For the text-containing cell, return its midpoint in [X, Y] coordinate format. 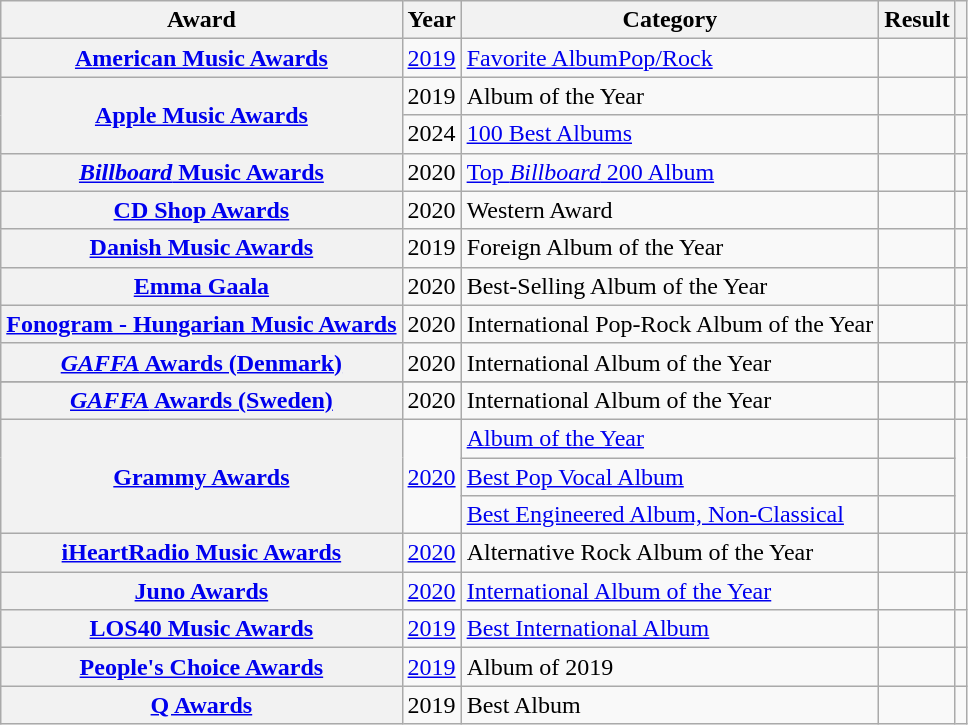
Alternative Rock Album of the Year [670, 553]
Album of 2019 [670, 667]
American Music Awards [202, 58]
Category [670, 20]
Best Album [670, 705]
GAFFA Awards (Denmark) [202, 362]
Grammy Awards [202, 476]
CD Shop Awards [202, 210]
Danish Music Awards [202, 248]
Year [432, 20]
Best-Selling Album of the Year [670, 286]
Billboard Music Awards [202, 172]
Best Pop Vocal Album [670, 477]
Q Awards [202, 705]
LOS40 Music Awards [202, 629]
2024 [432, 134]
International Pop-Rock Album of the Year [670, 324]
Best International Album [670, 629]
GAFFA Awards (Sweden) [202, 400]
Juno Awards [202, 591]
Best Engineered Album, Non-Classical [670, 515]
Award [202, 20]
Foreign Album of the Year [670, 248]
Emma Gaala [202, 286]
Apple Music Awards [202, 115]
Favorite AlbumPop/Rock [670, 58]
Fonogram - Hungarian Music Awards [202, 324]
Top Billboard 200 Album [670, 172]
100 Best Albums [670, 134]
Result [917, 20]
iHeartRadio Music Awards [202, 553]
Western Award [670, 210]
People's Choice Awards [202, 667]
